From the cell containing the given text, extract its center point as [x, y] coordinate. 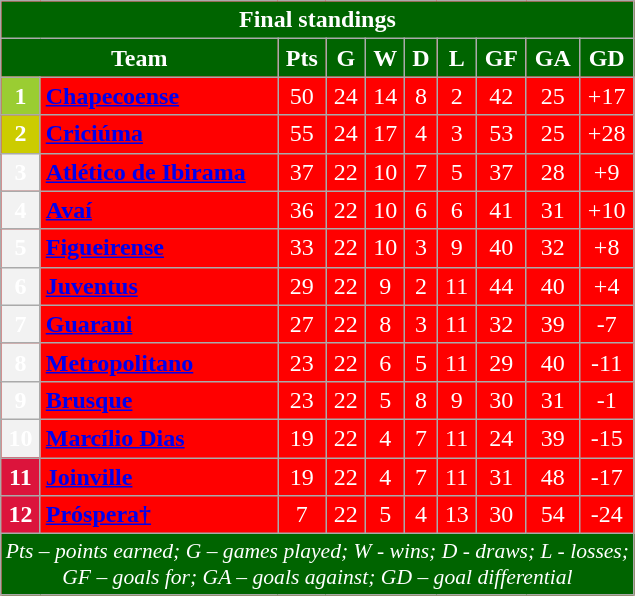
GA [552, 58]
+4 [606, 286]
27 [302, 324]
Figueirense [158, 248]
G [346, 58]
44 [501, 286]
17 [386, 134]
+8 [606, 248]
28 [552, 172]
Atlético de Ibirama [158, 172]
+9 [606, 172]
D [421, 58]
Pts [302, 58]
36 [302, 210]
-24 [606, 515]
Joinville [158, 477]
14 [386, 96]
-11 [606, 362]
33 [302, 248]
48 [552, 477]
GF [501, 58]
+10 [606, 210]
Chapecoense [158, 96]
Brusque [158, 400]
1 [20, 96]
Avaí [158, 210]
53 [501, 134]
Marcílio Dias [158, 438]
Pts – points earned; G – games played; W - wins; D - draws; L - losses;GF – goals for; GA – goals against; GD – goal differential [318, 564]
Team [140, 58]
Criciúma [158, 134]
+28 [606, 134]
13 [456, 515]
50 [302, 96]
41 [501, 210]
Guarani [158, 324]
Juventus [158, 286]
54 [552, 515]
W [386, 58]
-15 [606, 438]
L [456, 58]
Próspera† [158, 515]
Final standings [318, 20]
-17 [606, 477]
55 [302, 134]
GD [606, 58]
+17 [606, 96]
-7 [606, 324]
-1 [606, 400]
12 [20, 515]
42 [501, 96]
Metropolitano [158, 362]
